Pinpoint the cell where the given text exists, returning its (x, y) midpoint coordinate. 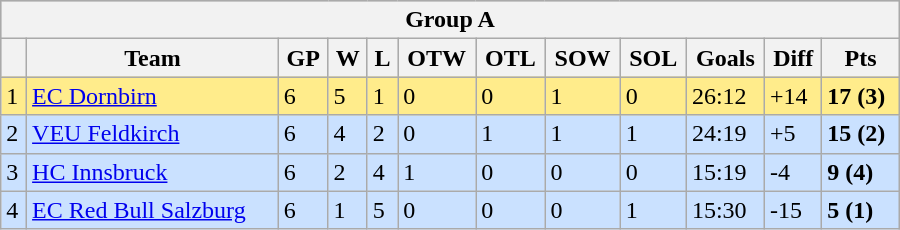
OTW (437, 58)
15 (2) (861, 134)
17 (3) (861, 96)
-4 (794, 172)
Team (153, 58)
+5 (794, 134)
24:19 (725, 134)
Pts (861, 58)
W (348, 58)
-15 (794, 210)
5 (1) (861, 210)
Diff (794, 58)
EC Red Bull Salzburg (153, 210)
26:12 (725, 96)
Goals (725, 58)
L (382, 58)
Group A (450, 20)
HC Innsbruck (153, 172)
15:30 (725, 210)
3 (14, 172)
OTL (510, 58)
GP (303, 58)
EC Dornbirn (153, 96)
9 (4) (861, 172)
SOW (582, 58)
+14 (794, 96)
SOL (653, 58)
VEU Feldkirch (153, 134)
15:19 (725, 172)
